Pinpoint the cell where the given text exists, returning its [x, y] midpoint coordinate. 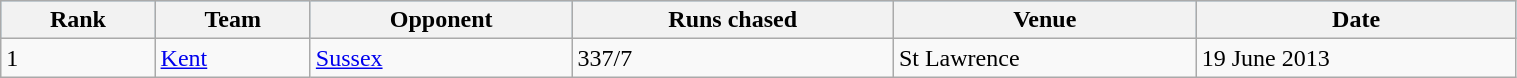
Venue [1044, 20]
Team [232, 20]
Date [1356, 20]
Rank [78, 20]
Runs chased [732, 20]
Sussex [441, 58]
St Lawrence [1044, 58]
Opponent [441, 20]
19 June 2013 [1356, 58]
Kent [232, 58]
1 [78, 58]
337/7 [732, 58]
